Extract the [x, y] coordinate from the center of the cell holding the provided text.  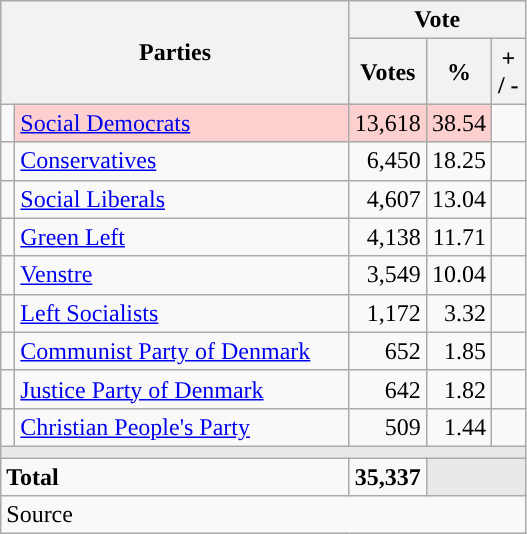
Vote [437, 20]
Source [263, 515]
+ / - [508, 72]
Green Left [182, 237]
13.04 [458, 199]
Social Democrats [182, 123]
10.04 [458, 275]
6,450 [388, 161]
4,138 [388, 237]
Venstre [182, 275]
1.82 [458, 389]
Justice Party of Denmark [182, 389]
Social Liberals [182, 199]
1,172 [388, 313]
% [458, 72]
509 [388, 427]
Parties [176, 52]
4,607 [388, 199]
Christian People's Party [182, 427]
642 [388, 389]
11.71 [458, 237]
3,549 [388, 275]
Total [176, 477]
Communist Party of Denmark [182, 351]
652 [388, 351]
Votes [388, 72]
1.44 [458, 427]
38.54 [458, 123]
13,618 [388, 123]
18.25 [458, 161]
1.85 [458, 351]
Conservatives [182, 161]
35,337 [388, 477]
3.32 [458, 313]
Left Socialists [182, 313]
